Return the [X, Y] coordinate for the center point of the cell that contains the specified text.  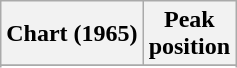
Peak position [189, 34]
Chart (1965) [72, 34]
